Return [X, Y] of the center of cell containing provided text 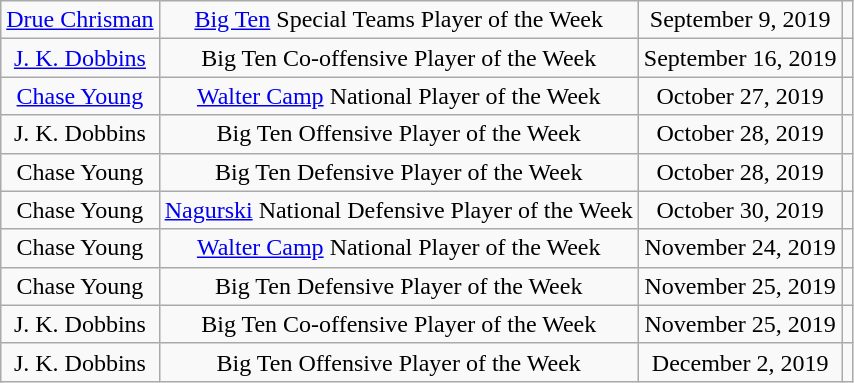
Nagurski National Defensive Player of the Week [398, 210]
Drue Chrisman [80, 20]
September 16, 2019 [740, 58]
Big Ten Special Teams Player of the Week [398, 20]
October 27, 2019 [740, 96]
September 9, 2019 [740, 20]
October 30, 2019 [740, 210]
December 2, 2019 [740, 362]
November 24, 2019 [740, 248]
